Return the [x, y] coordinate for the center point of the cell that contains the specified text.  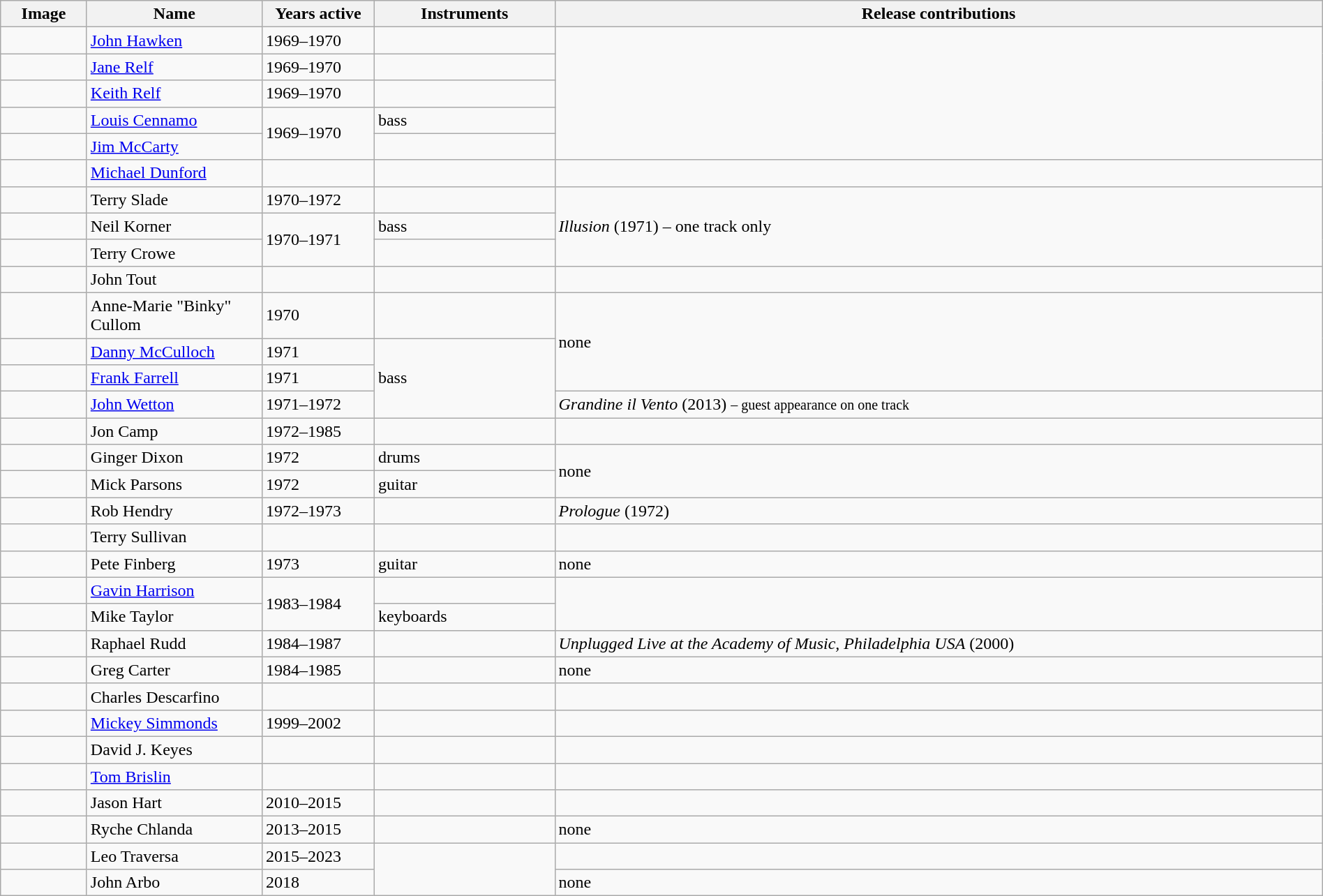
Years active [318, 14]
Ryche Chlanda [174, 830]
Anne-Marie "Binky" Cullom [174, 315]
Grandine il Vento (2013) – guest appearance on one track [939, 405]
Jason Hart [174, 803]
drums [465, 458]
Louis Cennamo [174, 120]
David J. Keyes [174, 749]
Charles Descarfino [174, 696]
Image [44, 14]
Mike Taylor [174, 617]
Frank Farrell [174, 378]
1970–1972 [318, 200]
2015–2023 [318, 856]
Michael Dunford [174, 173]
Instruments [465, 14]
2013–2015 [318, 830]
Mick Parsons [174, 484]
Rob Hendry [174, 511]
1972–1973 [318, 511]
Raphael Rudd [174, 643]
keyboards [465, 617]
Jon Camp [174, 431]
Unplugged Live at the Academy of Music, Philadelphia USA (2000) [939, 643]
Leo Traversa [174, 856]
Terry Slade [174, 200]
Terry Sullivan [174, 537]
1970 [318, 315]
1984–1987 [318, 643]
Tom Brislin [174, 777]
2010–2015 [318, 803]
1971–1972 [318, 405]
Danny McCulloch [174, 351]
Pete Finberg [174, 564]
John Wetton [174, 405]
John Arbo [174, 883]
Prologue (1972) [939, 511]
1999–2002 [318, 723]
1983–1984 [318, 604]
1972–1985 [318, 431]
Gavin Harrison [174, 590]
1973 [318, 564]
Illusion (1971) – one track only [939, 226]
Mickey Simmonds [174, 723]
Keith Relf [174, 94]
Ginger Dixon [174, 458]
2018 [318, 883]
Jim McCarty [174, 147]
Jane Relf [174, 67]
John Tout [174, 279]
Greg Carter [174, 670]
John Hawken [174, 40]
Release contributions [939, 14]
1970–1971 [318, 239]
Neil Korner [174, 226]
1984–1985 [318, 670]
Name [174, 14]
Terry Crowe [174, 253]
